Detect which cell encompasses the target text, then output its [X, Y] center coordinate. 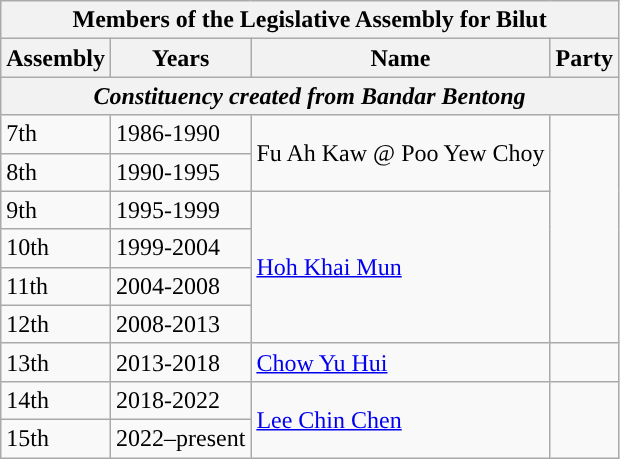
Lee Chin Chen [400, 419]
7th [56, 134]
1995-1999 [180, 210]
Chow Yu Hui [400, 362]
Name [400, 58]
11th [56, 286]
8th [56, 172]
15th [56, 438]
Years [180, 58]
12th [56, 324]
Hoh Khai Mun [400, 267]
1990-1995 [180, 172]
Constituency created from Bandar Bentong [310, 96]
2013-2018 [180, 362]
Fu Ah Kaw @ Poo Yew Choy [400, 153]
1986-1990 [180, 134]
2004-2008 [180, 286]
2022–present [180, 438]
1999-2004 [180, 248]
Assembly [56, 58]
10th [56, 248]
2008-2013 [180, 324]
Members of the Legislative Assembly for Bilut [310, 20]
Party [584, 58]
2018-2022 [180, 400]
14th [56, 400]
13th [56, 362]
9th [56, 210]
